For the text-containing cell, return its midpoint in (x, y) coordinate format. 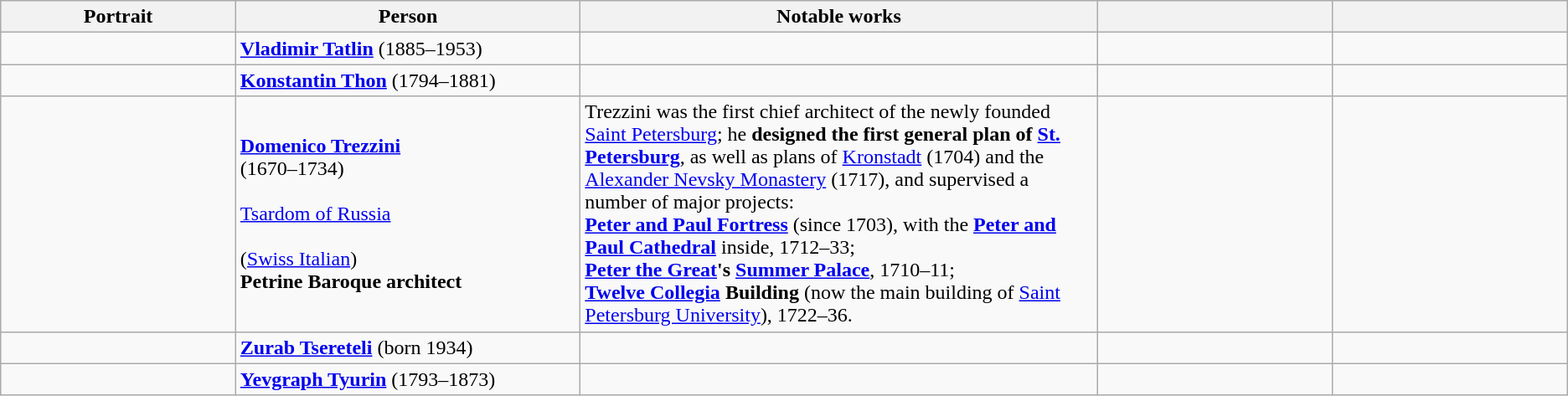
Yevgraph Tyurin (1793–1873) (407, 379)
Vladimir Tatlin (1885–1953) (407, 49)
Konstantin Thon (1794–1881) (407, 80)
Notable works (839, 17)
Person (407, 17)
Zurab Tsereteli (born 1934) (407, 347)
Domenico Trezzini(1670–1734) Tsardom of Russia(Swiss Italian)Petrine Baroque architect (407, 214)
Portrait (119, 17)
